Provide the [X, Y] coordinate of the cell's center where the given text is located.  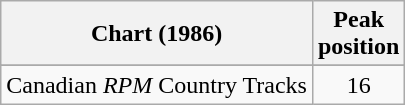
16 [358, 85]
Canadian RPM Country Tracks [157, 85]
Peakposition [358, 34]
Chart (1986) [157, 34]
